Scan for the cell matching the given text and deliver its [x, y] coordinate at center. 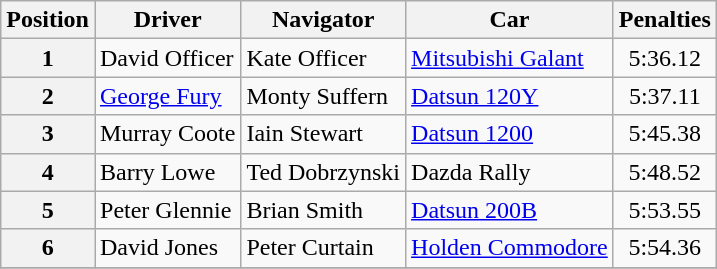
Datsun 120Y [510, 96]
5:54.36 [664, 248]
Mitsubishi Galant [510, 58]
3 [48, 134]
Kate Officer [324, 58]
David Officer [167, 58]
Penalties [664, 20]
Position [48, 20]
Driver [167, 20]
5:48.52 [664, 172]
6 [48, 248]
Iain Stewart [324, 134]
5:45.38 [664, 134]
Holden Commodore [510, 248]
1 [48, 58]
Car [510, 20]
2 [48, 96]
Peter Curtain [324, 248]
David Jones [167, 248]
George Fury [167, 96]
4 [48, 172]
5:53.55 [664, 210]
Ted Dobrzynski [324, 172]
Datsun 200B [510, 210]
Monty Suffern [324, 96]
Peter Glennie [167, 210]
Dazda Rally [510, 172]
Datsun 1200 [510, 134]
Brian Smith [324, 210]
Barry Lowe [167, 172]
5:36.12 [664, 58]
Murray Coote [167, 134]
5 [48, 210]
5:37.11 [664, 96]
Navigator [324, 20]
